Search for the cell housing the specified text and yield its (X, Y) center coordinate. 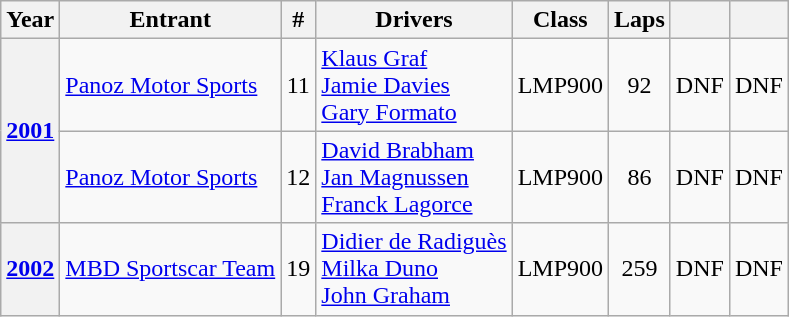
# (298, 20)
Drivers (414, 20)
David Brabham Jan Magnussen Franck Lagorce (414, 177)
Laps (640, 20)
259 (640, 269)
Year (30, 20)
Entrant (170, 20)
2001 (30, 131)
86 (640, 177)
11 (298, 85)
19 (298, 269)
12 (298, 177)
MBD Sportscar Team (170, 269)
Class (560, 20)
Klaus Graf Jamie Davies Gary Formato (414, 85)
2002 (30, 269)
92 (640, 85)
Didier de Radiguès Milka Duno John Graham (414, 269)
